Return (X, Y) of the center of cell containing provided text 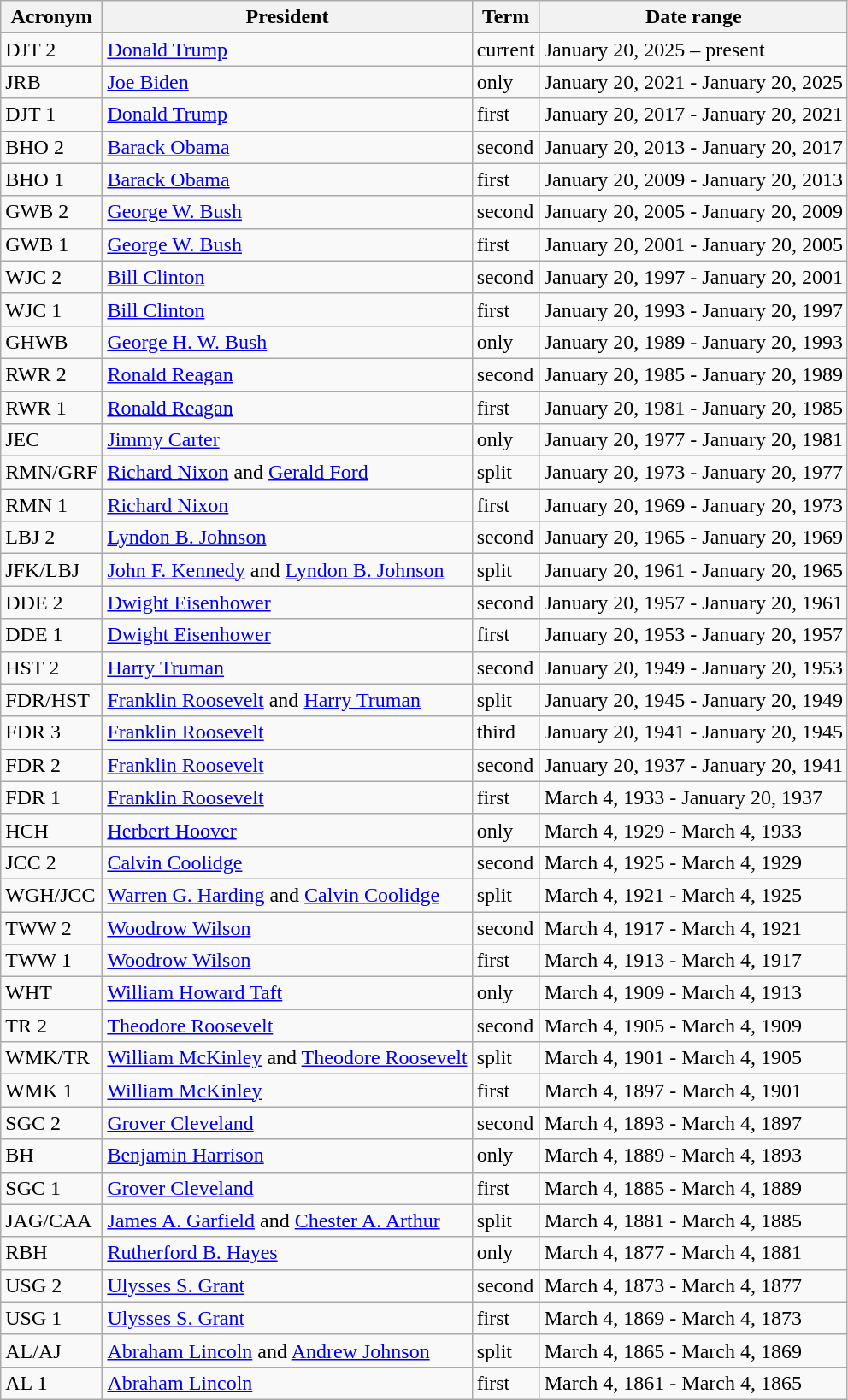
Abraham Lincoln (287, 1383)
January 20, 1953 - January 20, 1957 (693, 635)
TWW 2 (51, 927)
Richard Nixon (287, 505)
January 20, 2017 - January 20, 2021 (693, 115)
Joe Biden (287, 82)
January 20, 1945 - January 20, 1949 (693, 700)
Calvin Coolidge (287, 862)
GHWB (51, 342)
WGH/JCC (51, 895)
FDR 2 (51, 765)
William McKinley (287, 1091)
HST 2 (51, 668)
TR 2 (51, 1026)
RWR 2 (51, 374)
January 20, 1981 - January 20, 1985 (693, 408)
March 4, 1905 - March 4, 1909 (693, 1026)
WMK/TR (51, 1058)
WJC 1 (51, 309)
JEC (51, 440)
March 4, 1877 - March 4, 1881 (693, 1253)
William McKinley and Theodore Roosevelt (287, 1058)
January 20, 1969 - January 20, 1973 (693, 505)
DDE 2 (51, 603)
Benjamin Harrison (287, 1156)
March 4, 1893 - March 4, 1897 (693, 1123)
AL/AJ (51, 1350)
January 20, 2005 - January 20, 2009 (693, 212)
Term (506, 17)
Date range (693, 17)
James A. Garfield and Chester A. Arthur (287, 1221)
March 4, 1921 - March 4, 1925 (693, 895)
January 20, 1949 - January 20, 1953 (693, 668)
January 20, 1957 - January 20, 1961 (693, 603)
Warren G. Harding and Calvin Coolidge (287, 895)
March 4, 1889 - March 4, 1893 (693, 1156)
Richard Nixon and Gerald Ford (287, 473)
WJC 2 (51, 277)
SGC 2 (51, 1123)
JAG/CAA (51, 1221)
President (287, 17)
third (506, 732)
March 4, 1873 - March 4, 1877 (693, 1285)
LBJ 2 (51, 538)
January 20, 2009 - January 20, 2013 (693, 179)
January 20, 1977 - January 20, 1981 (693, 440)
FDR 3 (51, 732)
George H. W. Bush (287, 342)
current (506, 50)
January 20, 1993 - January 20, 1997 (693, 309)
Jimmy Carter (287, 440)
BHO 2 (51, 147)
GWB 1 (51, 244)
January 20, 1989 - January 20, 1993 (693, 342)
March 4, 1861 - March 4, 1865 (693, 1383)
WHT (51, 993)
January 20, 1965 - January 20, 1969 (693, 538)
January 20, 1973 - January 20, 1977 (693, 473)
March 4, 1885 - March 4, 1889 (693, 1188)
USG 1 (51, 1318)
Theodore Roosevelt (287, 1026)
January 20, 1937 - January 20, 1941 (693, 765)
March 4, 1869 - March 4, 1873 (693, 1318)
January 20, 2001 - January 20, 2005 (693, 244)
March 4, 1933 - January 20, 1937 (693, 797)
January 20, 1961 - January 20, 1965 (693, 570)
RMN/GRF (51, 473)
JCC 2 (51, 862)
FDR 1 (51, 797)
WMK 1 (51, 1091)
William Howard Taft (287, 993)
RWR 1 (51, 408)
USG 2 (51, 1285)
GWB 2 (51, 212)
Rutherford B. Hayes (287, 1253)
Abraham Lincoln and Andrew Johnson (287, 1350)
March 4, 1917 - March 4, 1921 (693, 927)
DJT 1 (51, 115)
March 4, 1909 - March 4, 1913 (693, 993)
January 20, 2021 - January 20, 2025 (693, 82)
RMN 1 (51, 505)
AL 1 (51, 1383)
JRB (51, 82)
March 4, 1913 - March 4, 1917 (693, 961)
January 20, 2013 - January 20, 2017 (693, 147)
Harry Truman (287, 668)
March 4, 1901 - March 4, 1905 (693, 1058)
RBH (51, 1253)
Acronym (51, 17)
DJT 2 (51, 50)
March 4, 1881 - March 4, 1885 (693, 1221)
DDE 1 (51, 635)
March 4, 1925 - March 4, 1929 (693, 862)
BHO 1 (51, 179)
SGC 1 (51, 1188)
January 20, 1941 - January 20, 1945 (693, 732)
Franklin Roosevelt and Harry Truman (287, 700)
January 20, 1997 - January 20, 2001 (693, 277)
JFK/LBJ (51, 570)
TWW 1 (51, 961)
March 4, 1897 - March 4, 1901 (693, 1091)
FDR/HST (51, 700)
HCH (51, 830)
January 20, 2025 – present (693, 50)
Herbert Hoover (287, 830)
John F. Kennedy and Lyndon B. Johnson (287, 570)
March 4, 1929 - March 4, 1933 (693, 830)
March 4, 1865 - March 4, 1869 (693, 1350)
BH (51, 1156)
Lyndon B. Johnson (287, 538)
January 20, 1985 - January 20, 1989 (693, 374)
